From the cell containing the given text, extract its center point as (X, Y) coordinate. 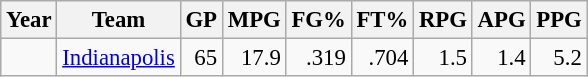
FG% (318, 20)
1.4 (502, 58)
PPG (559, 20)
1.5 (444, 58)
MPG (254, 20)
Team (118, 20)
Year (29, 20)
17.9 (254, 58)
.319 (318, 58)
Indianapolis (118, 58)
APG (502, 20)
.704 (382, 58)
RPG (444, 20)
GP (201, 20)
65 (201, 58)
5.2 (559, 58)
FT% (382, 20)
